Scan for the cell matching the given text and deliver its [X, Y] coordinate at center. 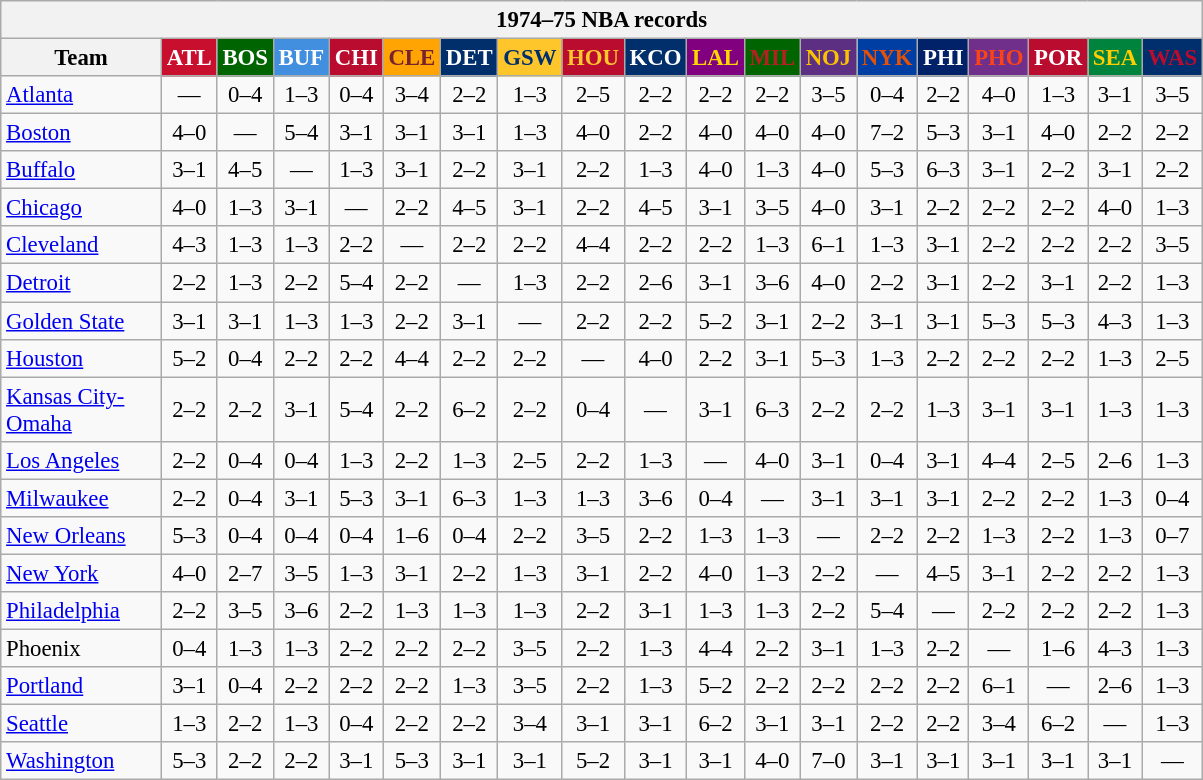
BOS [245, 58]
7–2 [888, 133]
Chicago [82, 208]
Team [82, 58]
Cleveland [82, 245]
2–7 [245, 573]
7–0 [828, 761]
Washington [82, 761]
Buffalo [82, 170]
WAS [1172, 58]
GSW [530, 58]
DET [470, 58]
NOJ [828, 58]
BUF [301, 58]
Kansas City-Omaha [82, 410]
SEA [1116, 58]
CHI [356, 58]
ATL [189, 58]
Milwaukee [82, 498]
Detroit [82, 283]
HOU [594, 58]
New York [82, 573]
Phoenix [82, 648]
Golden State [82, 321]
Los Angeles [82, 460]
New Orleans [82, 536]
PHI [944, 58]
Houston [82, 358]
0–7 [1172, 536]
Atlanta [82, 95]
KCO [656, 58]
1974–75 NBA records [602, 20]
Portland [82, 686]
NYK [888, 58]
LAL [716, 58]
MIL [772, 58]
Philadelphia [82, 611]
Boston [82, 133]
Seattle [82, 724]
POR [1058, 58]
CLE [412, 58]
PHO [999, 58]
